Determine the (X, Y) coordinate at the center of the cell enclosing the given text.  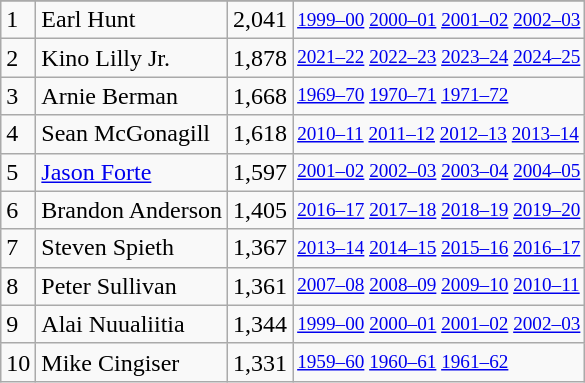
Steven Spieth (132, 248)
Sean McGonagill (132, 134)
2 (18, 58)
1,405 (260, 210)
8 (18, 286)
5 (18, 172)
1,597 (260, 172)
Kino Lilly Jr. (132, 58)
7 (18, 248)
1969–70 1970–71 1971–72 (439, 96)
Brandon Anderson (132, 210)
2001–02 2002–03 2003–04 2004–05 (439, 172)
3 (18, 96)
Mike Cingiser (132, 362)
9 (18, 324)
Alai Nuualiitia (132, 324)
Jason Forte (132, 172)
2007–08 2008–09 2009–10 2010–11 (439, 286)
1,668 (260, 96)
2013–14 2014–15 2015–16 2016–17 (439, 248)
Arnie Berman (132, 96)
Peter Sullivan (132, 286)
2010–11 2011–12 2012–13 2013–14 (439, 134)
2,041 (260, 20)
1,618 (260, 134)
2021–22 2022–23 2023–24 2024–25 (439, 58)
6 (18, 210)
1,361 (260, 286)
1,878 (260, 58)
Earl Hunt (132, 20)
1,367 (260, 248)
4 (18, 134)
10 (18, 362)
1959–60 1960–61 1961–62 (439, 362)
2016–17 2017–18 2018–19 2019–20 (439, 210)
1,344 (260, 324)
1 (18, 20)
1,331 (260, 362)
